Return the [x, y] coordinate for the center point of the cell that contains the specified text.  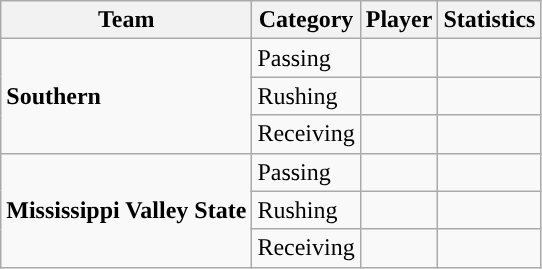
Team [126, 20]
Category [306, 20]
Player [399, 20]
Southern [126, 96]
Statistics [490, 20]
Mississippi Valley State [126, 210]
